Output the (x, y) coordinate of the center of the cell containing the given text.  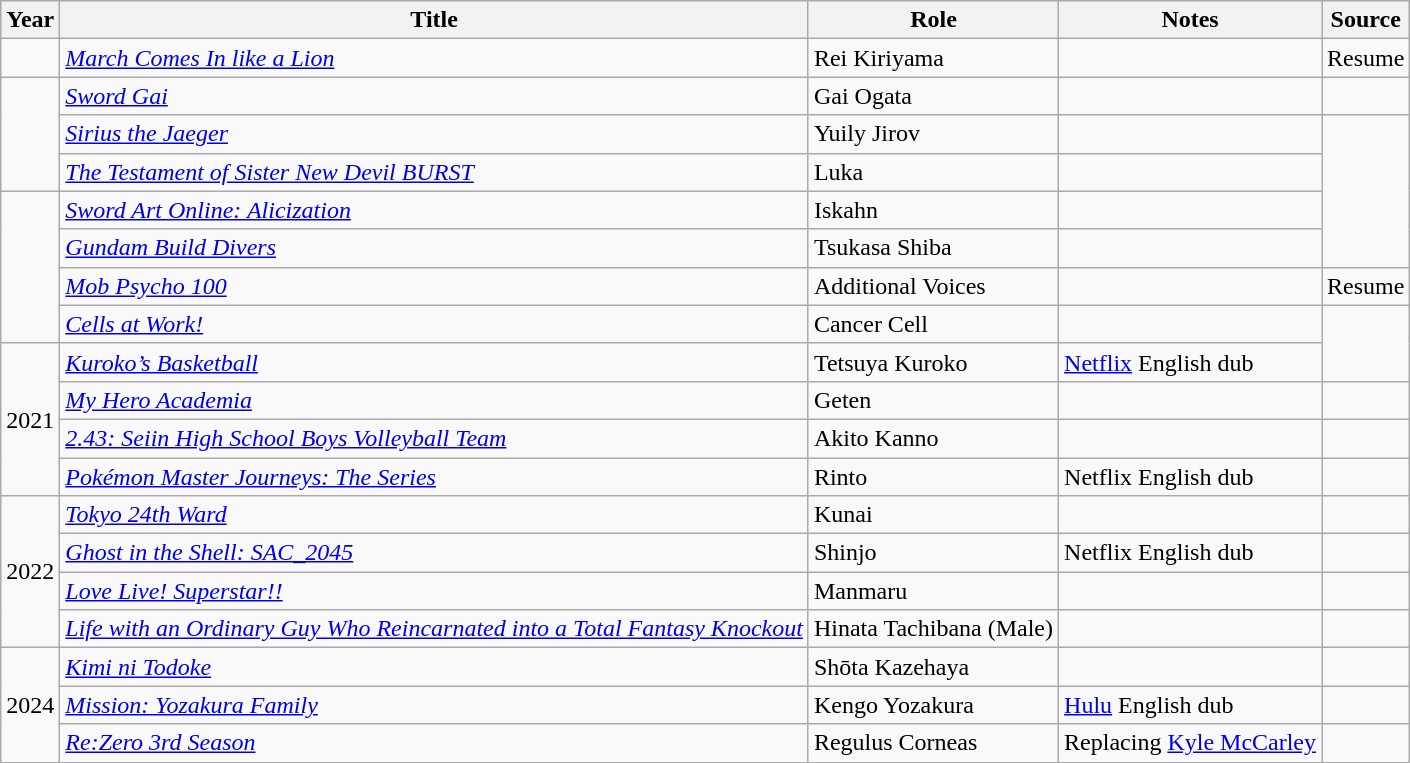
Cells at Work! (434, 324)
Re:Zero 3rd Season (434, 743)
Notes (1190, 20)
Source (1366, 20)
Gundam Build Divers (434, 248)
Shinjo (933, 553)
2021 (30, 419)
Title (434, 20)
Manmaru (933, 591)
Mob Psycho 100 (434, 286)
Tsukasa Shiba (933, 248)
Gai Ogata (933, 96)
Kengo Yozakura (933, 705)
Role (933, 20)
Hulu English dub (1190, 705)
Mission: Yozakura Family (434, 705)
Regulus Corneas (933, 743)
2024 (30, 705)
Pokémon Master Journeys: The Series (434, 477)
Replacing Kyle McCarley (1190, 743)
Love Live! Superstar!! (434, 591)
My Hero Academia (434, 400)
Hinata Tachibana (Male) (933, 629)
Cancer Cell (933, 324)
Ghost in the Shell: SAC_2045 (434, 553)
The Testament of Sister New Devil BURST (434, 172)
2.43: Seiin High School Boys Volleyball Team (434, 438)
Rei Kiriyama (933, 58)
Sword Art Online: Alicization (434, 210)
Kunai (933, 515)
March Comes In like a Lion (434, 58)
Sirius the Jaeger (434, 134)
Geten (933, 400)
Additional Voices (933, 286)
Luka (933, 172)
Tokyo 24th Ward (434, 515)
Kuroko’s Basketball (434, 362)
Yuily Jirov (933, 134)
Sword Gai (434, 96)
Tetsuya Kuroko (933, 362)
Kimi ni Todoke (434, 667)
Year (30, 20)
Akito Kanno (933, 438)
Rinto (933, 477)
Shōta Kazehaya (933, 667)
Life with an Ordinary Guy Who Reincarnated into a Total Fantasy Knockout (434, 629)
2022 (30, 572)
Iskahn (933, 210)
